Identify which cell holds the provided text, then report its [X, Y] central coordinate. 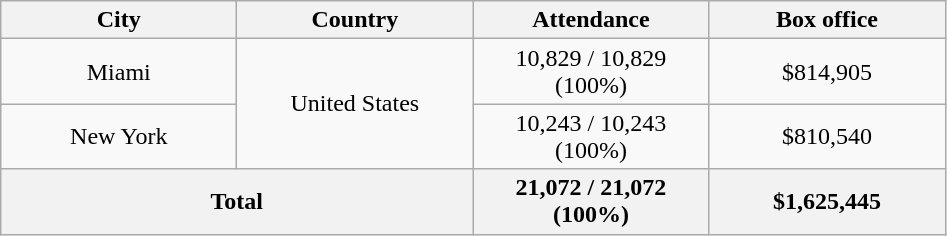
Attendance [591, 20]
Box office [827, 20]
$1,625,445 [827, 202]
Miami [119, 72]
City [119, 20]
New York [119, 136]
10,829 / 10,829 (100%) [591, 72]
United States [355, 104]
Total [237, 202]
$810,540 [827, 136]
$814,905 [827, 72]
10,243 / 10,243 (100%) [591, 136]
Country [355, 20]
21,072 / 21,072 (100%) [591, 202]
